Output the [x, y] coordinate of the center of the cell containing the given text.  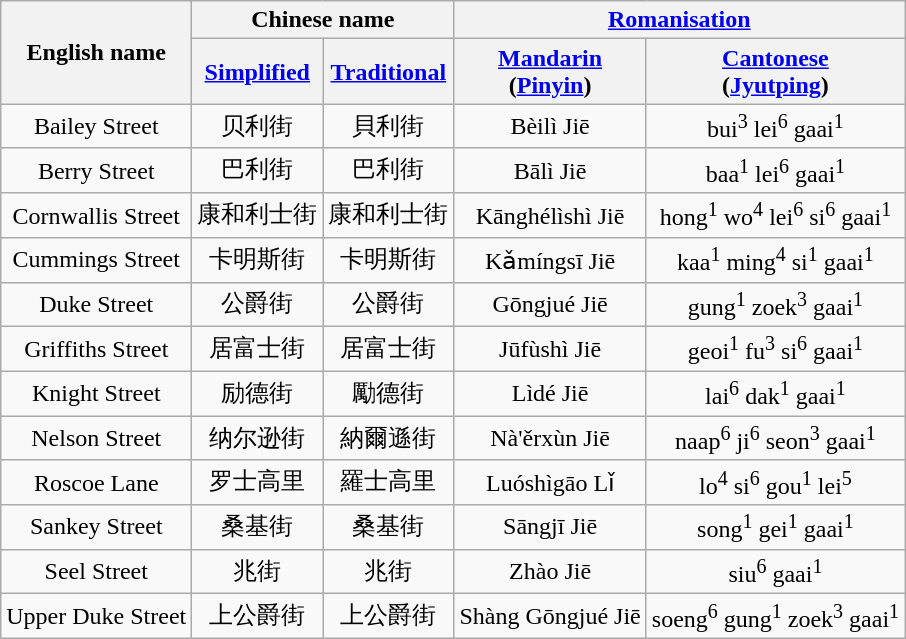
Cantonese (Jyutping) [775, 72]
English name [96, 52]
hong1 wo4 lei6 si6 gaai1 [775, 216]
Traditional [388, 72]
Kānghélìshì Jiē [550, 216]
Lìdé Jiē [550, 394]
soeng6 gung1 zoek3 gaai1 [775, 616]
罗士高里 [258, 482]
Romanisation [680, 20]
Knight Street [96, 394]
Bailey Street [96, 126]
siu6 gaai1 [775, 572]
Sankey Street [96, 528]
lo4 si6 gou1 lei5 [775, 482]
Chinese name [323, 20]
Mandarin (Pinyin) [550, 72]
Berry Street [96, 170]
貝利街 [388, 126]
羅士高里 [388, 482]
Luóshìgāo Lǐ [550, 482]
gung1 zoek3 gaai1 [775, 304]
lai6 dak1 gaai1 [775, 394]
Cummings Street [96, 260]
Roscoe Lane [96, 482]
Cornwallis Street [96, 216]
Griffiths Street [96, 350]
Duke Street [96, 304]
Nelson Street [96, 438]
Jūfùshì Jiē [550, 350]
Simplified [258, 72]
納爾遜街 [388, 438]
励德街 [258, 394]
Gōngjué Jiē [550, 304]
纳尔逊街 [258, 438]
geoi1 fu3 si6 gaai1 [775, 350]
baa1 lei6 gaai1 [775, 170]
Sāngjī Jiē [550, 528]
Zhào Jiē [550, 572]
Shàng Gōngjué Jiē [550, 616]
Bālì Jiē [550, 170]
勵德街 [388, 394]
bui3 lei6 gaai1 [775, 126]
Seel Street [96, 572]
Nà'ěrxùn Jiē [550, 438]
Bèilì Jiē [550, 126]
贝利街 [258, 126]
kaa1 ming4 si1 gaai1 [775, 260]
Kǎmíngsī Jiē [550, 260]
Upper Duke Street [96, 616]
song1 gei1 gaai1 [775, 528]
naap6 ji6 seon3 gaai1 [775, 438]
